Return the [X, Y] coordinate for the center point of the cell that contains the specified text.  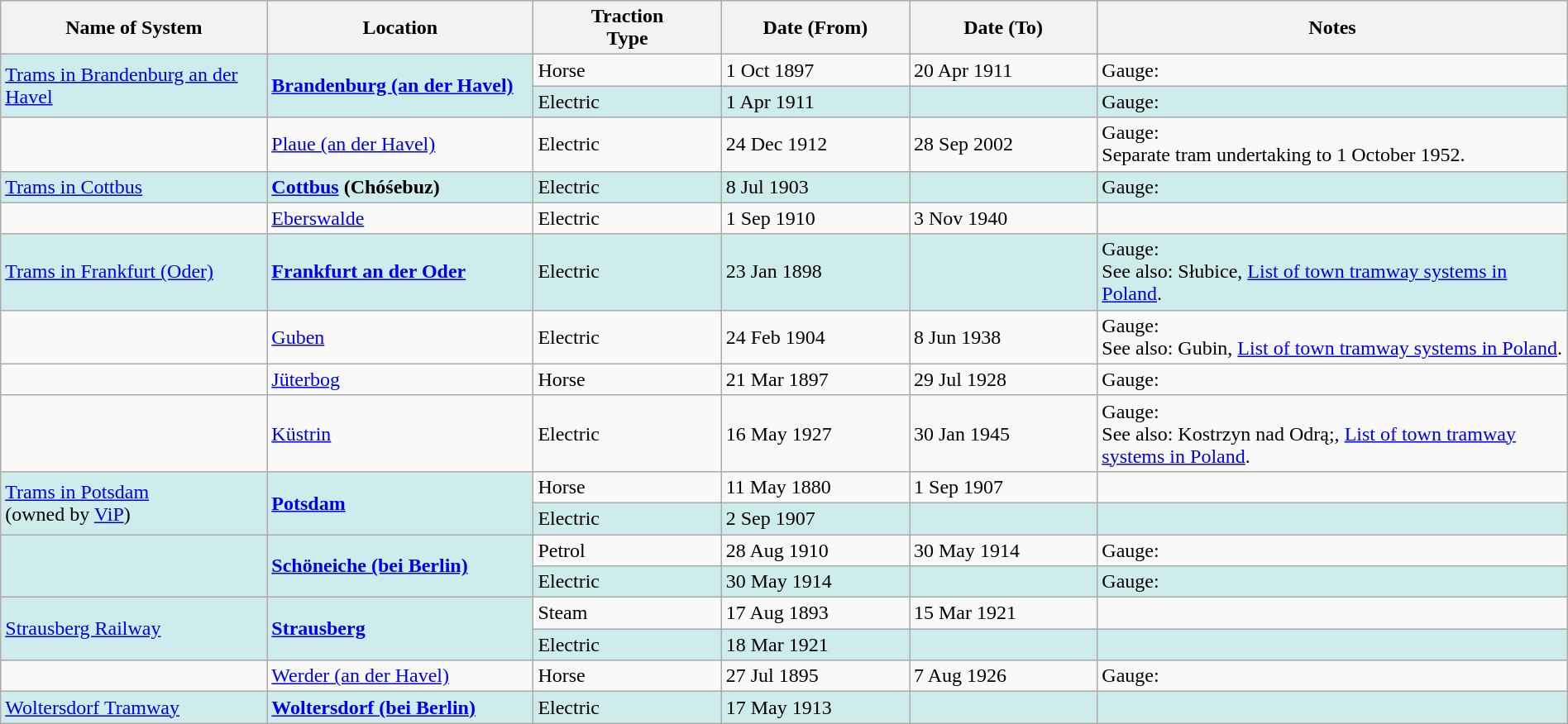
1 Apr 1911 [815, 102]
17 May 1913 [815, 707]
8 Jun 1938 [1004, 337]
Petrol [627, 550]
Jüterbog [400, 379]
17 Aug 1893 [815, 613]
Guben [400, 337]
Gauge: See also: Słubice, List of town tramway systems in Poland. [1332, 272]
Frankfurt an der Oder [400, 272]
Eberswalde [400, 218]
Gauge: Separate tram undertaking to 1 October 1952. [1332, 144]
1 Oct 1897 [815, 70]
Trams in Frankfurt (Oder) [134, 272]
Strausberg Railway [134, 629]
Woltersdorf (bei Berlin) [400, 707]
Cottbus (Chóśebuz) [400, 187]
28 Sep 2002 [1004, 144]
15 Mar 1921 [1004, 613]
18 Mar 1921 [815, 645]
Gauge: See also: Gubin, List of town tramway systems in Poland. [1332, 337]
Gauge: See also: Kostrzyn nad Odrą;, List of town tramway systems in Poland. [1332, 433]
11 May 1880 [815, 487]
Trams in Brandenburg an der Havel [134, 86]
Name of System [134, 28]
Trams in Cottbus [134, 187]
Werder (an der Havel) [400, 676]
Potsdam [400, 503]
Strausberg [400, 629]
TractionType [627, 28]
Woltersdorf Tramway [134, 707]
Date (From) [815, 28]
3 Nov 1940 [1004, 218]
27 Jul 1895 [815, 676]
Brandenburg (an der Havel) [400, 86]
Date (To) [1004, 28]
Location [400, 28]
1 Sep 1910 [815, 218]
28 Aug 1910 [815, 550]
Notes [1332, 28]
Plaue (an der Havel) [400, 144]
16 May 1927 [815, 433]
20 Apr 1911 [1004, 70]
Küstrin [400, 433]
29 Jul 1928 [1004, 379]
21 Mar 1897 [815, 379]
Trams in Potsdam(owned by ViP) [134, 503]
7 Aug 1926 [1004, 676]
24 Dec 1912 [815, 144]
Steam [627, 613]
Schöneiche (bei Berlin) [400, 565]
30 Jan 1945 [1004, 433]
24 Feb 1904 [815, 337]
23 Jan 1898 [815, 272]
2 Sep 1907 [815, 518]
8 Jul 1903 [815, 187]
1 Sep 1907 [1004, 487]
